From the cell containing the given text, extract its center point as [x, y] coordinate. 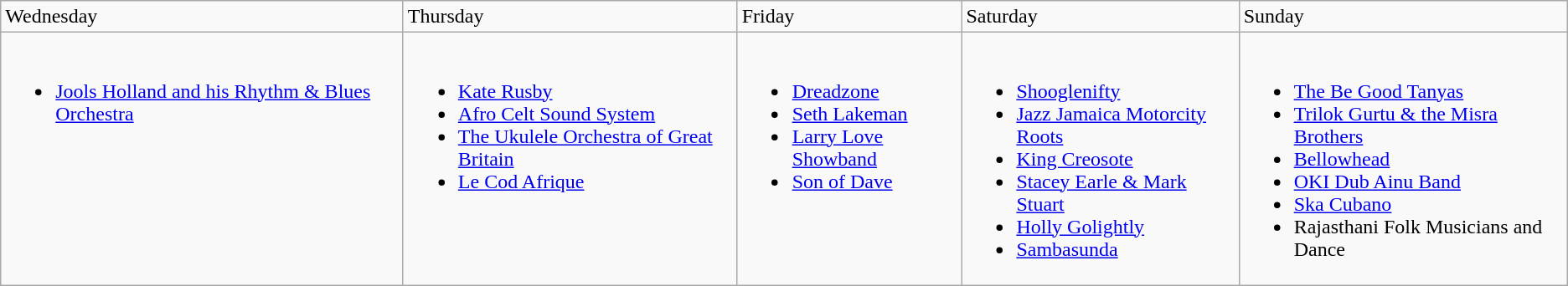
Sunday [1403, 17]
Saturday [1101, 17]
Jools Holland and his Rhythm & Blues Orchestra [203, 159]
Kate RusbyAfro Celt Sound SystemThe Ukulele Orchestra of Great BritainLe Cod Afrique [570, 159]
Wednesday [203, 17]
ShoogleniftyJazz Jamaica Motorcity RootsKing CreosoteStacey Earle & Mark StuartHolly GolightlySambasunda [1101, 159]
Thursday [570, 17]
Friday [849, 17]
DreadzoneSeth LakemanLarry Love ShowbandSon of Dave [849, 159]
The Be Good TanyasTrilok Gurtu & the Misra BrothersBellowheadOKI Dub Ainu BandSka CubanoRajasthani Folk Musicians and Dance [1403, 159]
